Extract the (x, y) coordinate from the center of the cell holding the provided text.  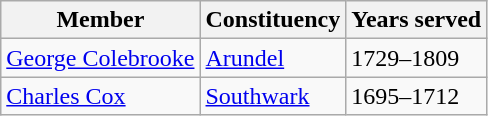
Member (100, 20)
1695–1712 (416, 96)
1729–1809 (416, 58)
Years served (416, 20)
Arundel (273, 58)
Southwark (273, 96)
Charles Cox (100, 96)
Constituency (273, 20)
George Colebrooke (100, 58)
